Output the [x, y] coordinate of the center of the cell containing the given text.  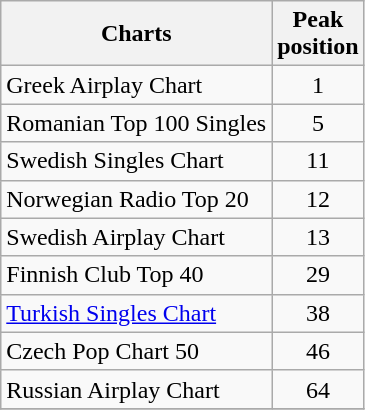
64 [318, 389]
5 [318, 123]
Norwegian Radio Top 20 [136, 199]
1 [318, 85]
Romanian Top 100 Singles [136, 123]
Swedish Singles Chart [136, 161]
Turkish Singles Chart [136, 313]
Russian Airplay Chart [136, 389]
Czech Pop Chart 50 [136, 351]
38 [318, 313]
13 [318, 237]
Peakposition [318, 34]
Finnish Club Top 40 [136, 275]
12 [318, 199]
Charts [136, 34]
Greek Airplay Chart [136, 85]
29 [318, 275]
Swedish Airplay Chart [136, 237]
11 [318, 161]
46 [318, 351]
